Identify which cell holds the provided text, then report its (X, Y) central coordinate. 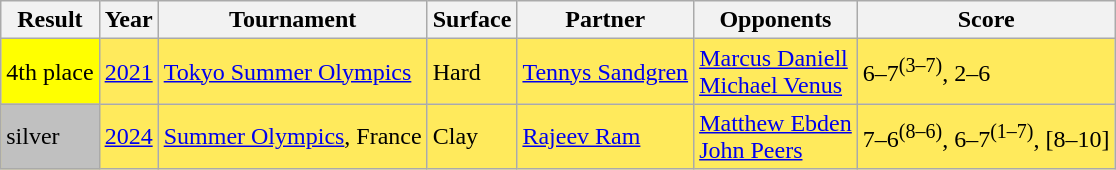
6–7(3–7), 2–6 (986, 72)
Year (128, 20)
7–6(8–6), 6–7(1–7), [8–10] (986, 136)
2021 (128, 72)
Hard (472, 72)
silver (50, 136)
Tennys Sandgren (606, 72)
Matthew Ebden John Peers (776, 136)
4th place (50, 72)
Clay (472, 136)
2024 (128, 136)
Marcus Daniell Michael Venus (776, 72)
Opponents (776, 20)
Summer Olympics, France (292, 136)
Rajeev Ram (606, 136)
Tournament (292, 20)
Partner (606, 20)
Surface (472, 20)
Result (50, 20)
Tokyo Summer Olympics (292, 72)
Score (986, 20)
